Detect which cell encompasses the target text, then output its [x, y] center coordinate. 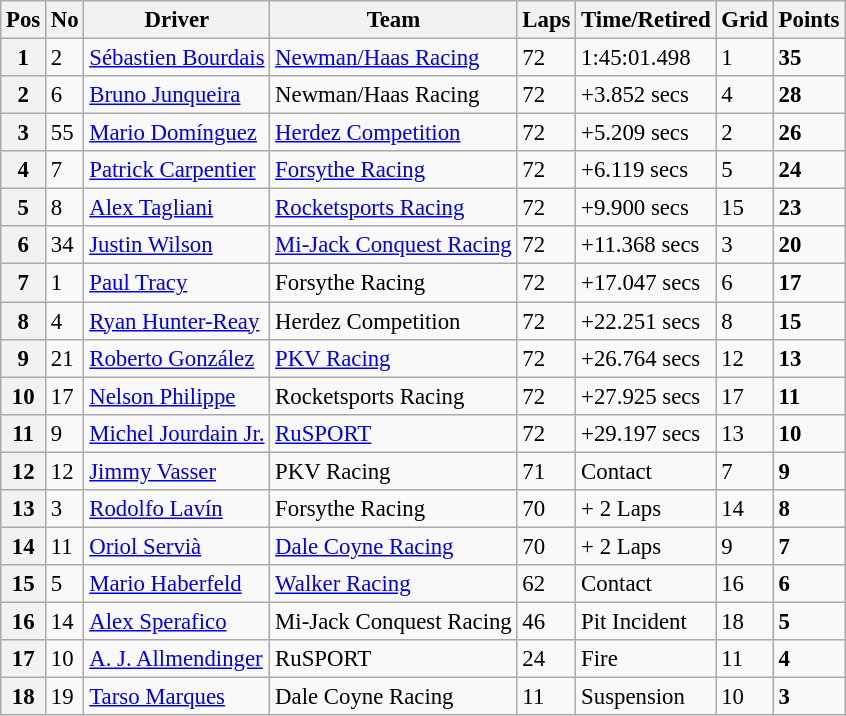
Nelson Philippe [177, 396]
Roberto González [177, 358]
Paul Tracy [177, 283]
Michel Jourdain Jr. [177, 433]
Suspension [646, 697]
+22.251 secs [646, 321]
26 [808, 133]
35 [808, 58]
Grid [744, 20]
Walker Racing [394, 584]
34 [65, 245]
Mario Domínguez [177, 133]
Rodolfo Lavín [177, 509]
Justin Wilson [177, 245]
+29.197 secs [646, 433]
Laps [546, 20]
Pit Incident [646, 621]
21 [65, 358]
1:45:01.498 [646, 58]
+3.852 secs [646, 95]
19 [65, 697]
+6.119 secs [646, 170]
Team [394, 20]
Pos [24, 20]
Ryan Hunter-Reay [177, 321]
23 [808, 208]
20 [808, 245]
+11.368 secs [646, 245]
+17.047 secs [646, 283]
Alex Tagliani [177, 208]
62 [546, 584]
55 [65, 133]
Fire [646, 659]
Oriol Servià [177, 546]
46 [546, 621]
Sébastien Bourdais [177, 58]
A. J. Allmendinger [177, 659]
Mario Haberfeld [177, 584]
Alex Sperafico [177, 621]
+5.209 secs [646, 133]
+9.900 secs [646, 208]
No [65, 20]
+26.764 secs [646, 358]
Jimmy Vasser [177, 471]
Bruno Junqueira [177, 95]
71 [546, 471]
Tarso Marques [177, 697]
+27.925 secs [646, 396]
Time/Retired [646, 20]
28 [808, 95]
Points [808, 20]
Driver [177, 20]
Patrick Carpentier [177, 170]
